Identify which cell holds the provided text, then report its [x, y] central coordinate. 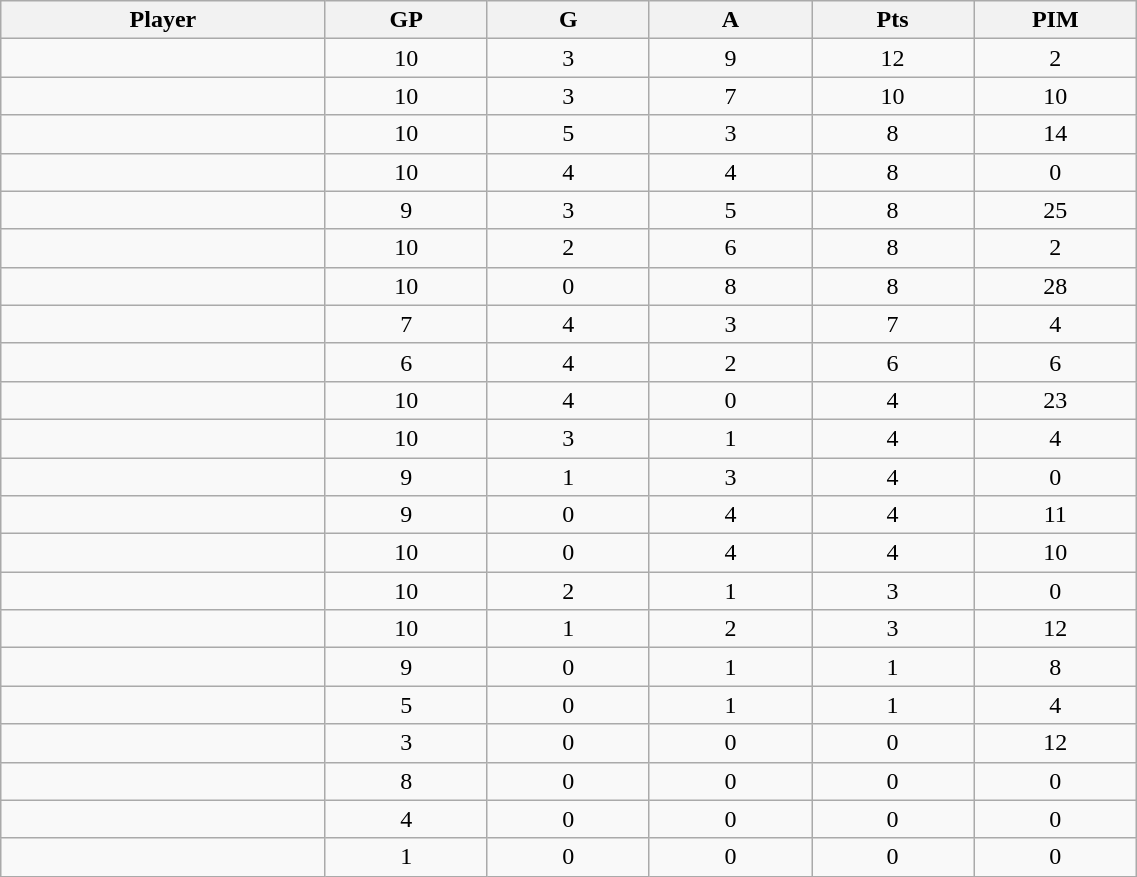
11 [1056, 515]
G [568, 20]
A [730, 20]
23 [1056, 400]
25 [1056, 210]
28 [1056, 286]
Player [163, 20]
PIM [1056, 20]
14 [1056, 134]
GP [406, 20]
Pts [893, 20]
